Find where the given text appears and provide that cell's center as (X, Y) coordinate. 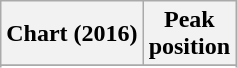
Peak position (189, 34)
Chart (2016) (72, 34)
